Capture the cell that displays the provided text and extract its (x, y) central coordinate. 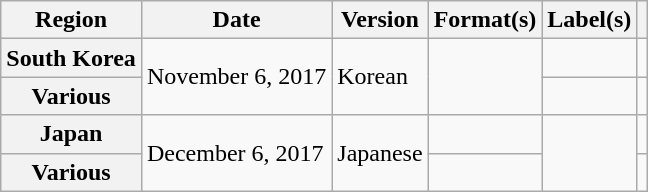
Japan (72, 134)
Date (236, 20)
Korean (380, 77)
November 6, 2017 (236, 77)
Region (72, 20)
South Korea (72, 58)
Label(s) (590, 20)
Japanese (380, 153)
Format(s) (485, 20)
Version (380, 20)
December 6, 2017 (236, 153)
